Return the [x, y] coordinate for the center point of the cell that contains the specified text.  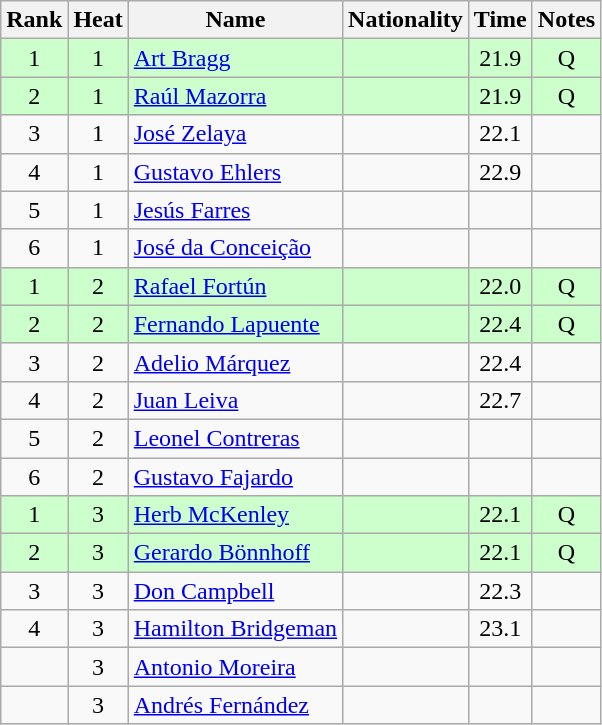
Rafael Fortún [235, 286]
José Zelaya [235, 134]
22.9 [500, 172]
Raúl Mazorra [235, 96]
22.7 [500, 400]
Rank [34, 20]
Name [235, 20]
Herb McKenley [235, 515]
Andrés Fernández [235, 705]
23.1 [500, 629]
Hamilton Bridgeman [235, 629]
Notes [566, 20]
Time [500, 20]
Juan Leiva [235, 400]
José da Conceição [235, 248]
Art Bragg [235, 58]
Nationality [406, 20]
Leonel Contreras [235, 438]
Don Campbell [235, 591]
Gerardo Bönnhoff [235, 553]
22.0 [500, 286]
Gustavo Fajardo [235, 477]
Adelio Márquez [235, 362]
Jesús Farres [235, 210]
Antonio Moreira [235, 667]
22.3 [500, 591]
Fernando Lapuente [235, 324]
Heat [98, 20]
Gustavo Ehlers [235, 172]
